Locate the cell with the specified text and output its [x, y] center coordinate. 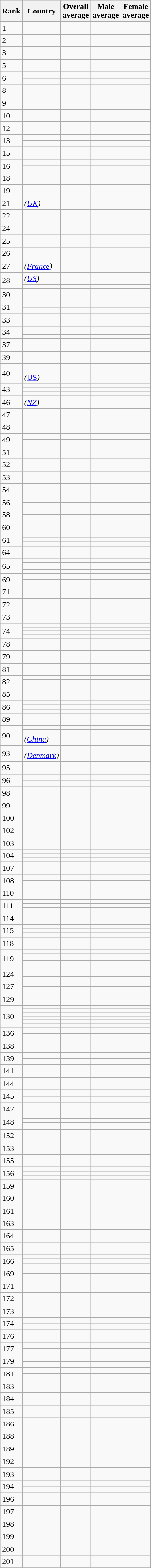
Rank [11, 11]
30 [11, 295]
48 [11, 427]
160 [11, 1198]
9 [11, 103]
85 [11, 694]
201 [11, 1562]
49 [11, 440]
37 [11, 345]
198 [11, 1524]
51 [11, 452]
100 [11, 818]
54 [11, 490]
58 [11, 515]
138 [11, 1046]
1 [11, 28]
108 [11, 881]
130 [11, 1016]
155 [11, 1161]
61 [11, 540]
18 [11, 178]
156 [11, 1173]
47 [11, 415]
(France) [42, 266]
82 [11, 682]
192 [11, 1461]
65 [11, 566]
181 [11, 1374]
159 [11, 1186]
22 [11, 216]
136 [11, 1033]
25 [11, 241]
5 [11, 65]
79 [11, 657]
53 [11, 477]
74 [11, 631]
174 [11, 1324]
110 [11, 893]
171 [11, 1286]
(Denmark) [42, 755]
21 [11, 203]
26 [11, 253]
107 [11, 868]
71 [11, 592]
172 [11, 1298]
39 [11, 357]
104 [11, 856]
78 [11, 644]
(UK) [42, 203]
95 [11, 768]
10 [11, 116]
40 [11, 374]
33 [11, 320]
46 [11, 402]
183 [11, 1386]
8 [11, 91]
148 [11, 1122]
189 [11, 1449]
164 [11, 1236]
119 [11, 958]
2 [11, 40]
93 [11, 754]
153 [11, 1148]
147 [11, 1109]
98 [11, 793]
15 [11, 153]
Femaleaverage [136, 11]
114 [11, 918]
56 [11, 502]
96 [11, 780]
28 [11, 280]
(China) [42, 739]
103 [11, 843]
199 [11, 1537]
163 [11, 1223]
89 [11, 719]
141 [11, 1071]
69 [11, 580]
166 [11, 1261]
3 [11, 53]
13 [11, 141]
24 [11, 228]
(NZ) [42, 402]
60 [11, 527]
161 [11, 1211]
144 [11, 1084]
90 [11, 736]
34 [11, 332]
43 [11, 390]
194 [11, 1486]
186 [11, 1424]
152 [11, 1136]
6 [11, 78]
27 [11, 266]
81 [11, 669]
173 [11, 1311]
197 [11, 1512]
52 [11, 465]
177 [11, 1349]
184 [11, 1399]
179 [11, 1361]
176 [11, 1336]
139 [11, 1058]
86 [11, 707]
102 [11, 830]
129 [11, 999]
99 [11, 805]
16 [11, 166]
Overallaverage [76, 11]
193 [11, 1474]
72 [11, 605]
169 [11, 1273]
118 [11, 943]
115 [11, 931]
188 [11, 1436]
200 [11, 1549]
111 [11, 906]
165 [11, 1248]
73 [11, 617]
185 [11, 1411]
124 [11, 974]
12 [11, 128]
19 [11, 191]
145 [11, 1096]
31 [11, 307]
64 [11, 553]
Country [42, 11]
196 [11, 1499]
Maleaverage [106, 11]
127 [11, 986]
